Extract the (x, y) coordinate from the center of the cell holding the provided text.  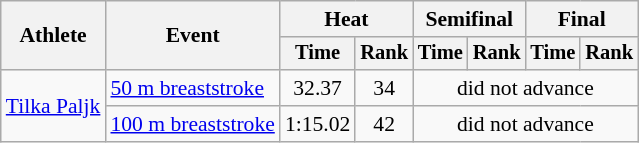
50 m breaststroke (192, 88)
1:15.02 (318, 124)
Tilka Paljk (54, 106)
100 m breaststroke (192, 124)
Heat (346, 19)
42 (384, 124)
Final (581, 19)
34 (384, 88)
Athlete (54, 36)
Semifinal (469, 19)
Event (192, 36)
32.37 (318, 88)
